From the cell containing the given text, extract its center point as (X, Y) coordinate. 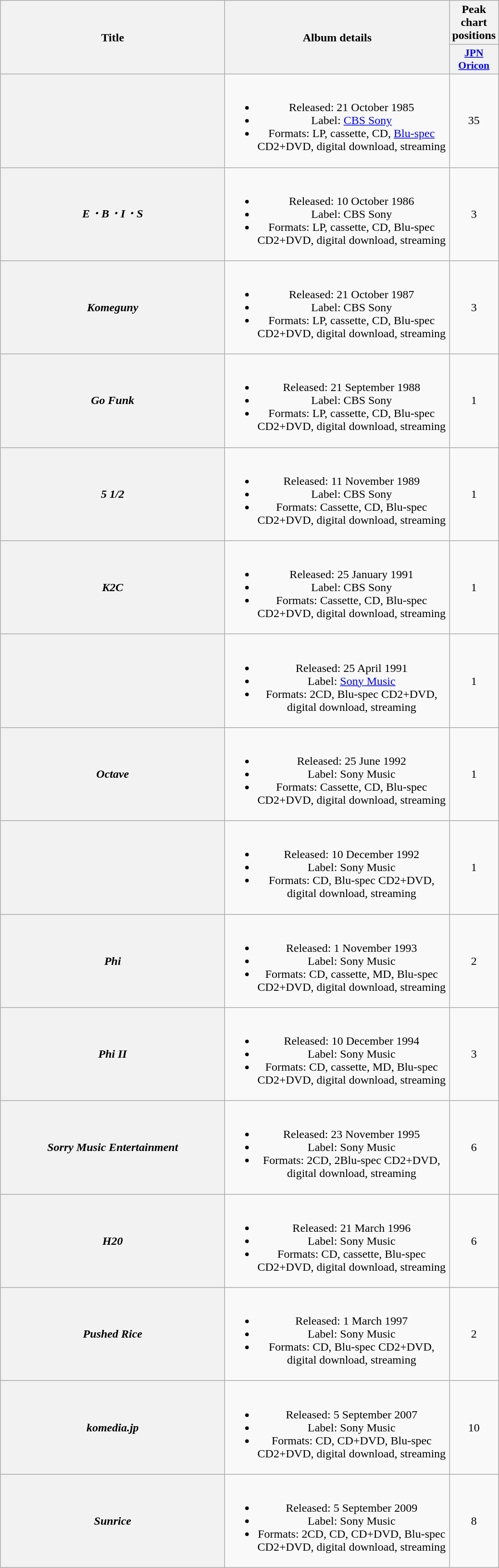
K2C (112, 587)
komedia.jp (112, 1428)
Go Funk (112, 401)
Komeguny (112, 307)
Released: 1 November 1993Label: Sony MusicFormats: CD, cassette, MD, Blu-spec CD2+DVD, digital download, streaming (337, 961)
Sunrice (112, 1521)
Octave (112, 774)
Released: 10 December 1992Label: Sony MusicFormats: CD, Blu-spec CD2+DVD, digital download, streaming (337, 867)
5 1/2 (112, 494)
Released: 10 December 1994Label: Sony MusicFormats: CD, cassette, MD, Blu-spec CD2+DVD, digital download, streaming (337, 1054)
Released: 10 October 1986Label: CBS SonyFormats: LP, cassette, CD, Blu-spec CD2+DVD, digital download, streaming (337, 214)
Released: 25 June 1992Label: Sony MusicFormats: Cassette, CD, Blu-spec CD2+DVD, digital download, streaming (337, 774)
Released: 21 September 1988Label: CBS SonyFormats: LP, cassette, CD, Blu-spec CD2+DVD, digital download, streaming (337, 401)
Released: 25 January 1991Label: CBS SonyFormats: Cassette, CD, Blu-spec CD2+DVD, digital download, streaming (337, 587)
Released: 5 September 2009Label: Sony MusicFormats: 2CD, CD, CD+DVD, Blu-spec CD2+DVD, digital download, streaming (337, 1521)
Peak chart positions (474, 23)
Released: 1 March 1997Label: Sony MusicFormats: CD, Blu-spec CD2+DVD, digital download, streaming (337, 1334)
Title (112, 38)
E・B・I・S (112, 214)
35 (474, 121)
Released: 23 November 1995Label: Sony MusicFormats: 2CD, 2Blu-spec CD2+DVD, digital download, streaming (337, 1148)
Released: 21 October 1987Label: CBS SonyFormats: LP, cassette, CD, Blu-spec CD2+DVD, digital download, streaming (337, 307)
Released: 21 March 1996Label: Sony MusicFormats: CD, cassette, Blu-spec CD2+DVD, digital download, streaming (337, 1241)
Sorry Music Entertainment (112, 1148)
Released: 11 November 1989Label: CBS SonyFormats: Cassette, CD, Blu-spec CD2+DVD, digital download, streaming (337, 494)
Pushed Rice (112, 1334)
Phi (112, 961)
Phi II (112, 1054)
8 (474, 1521)
Released: 21 October 1985Label: CBS SonyFormats: LP, cassette, CD, Blu-spec CD2+DVD, digital download, streaming (337, 121)
Released: 5 September 2007Label: Sony MusicFormats: CD, CD+DVD, Blu-spec CD2+DVD, digital download, streaming (337, 1428)
Released: 25 April 1991Label: Sony MusicFormats: 2CD, Blu-spec CD2+DVD, digital download, streaming (337, 681)
H20 (112, 1241)
JPNOricon (474, 60)
10 (474, 1428)
Album details (337, 38)
